Identify which cell holds the provided text, then report its [x, y] central coordinate. 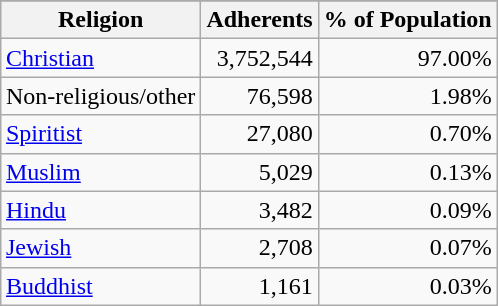
0.70% [408, 134]
0.03% [408, 286]
5,029 [260, 172]
2,708 [260, 248]
0.07% [408, 248]
27,080 [260, 134]
Muslim [100, 172]
Adherents [260, 20]
0.09% [408, 210]
Jewish [100, 248]
Non-religious/other [100, 96]
Spiritist [100, 134]
Christian [100, 58]
0.13% [408, 172]
3,482 [260, 210]
97.00% [408, 58]
Religion [100, 20]
3,752,544 [260, 58]
% of Population [408, 20]
76,598 [260, 96]
1.98% [408, 96]
Buddhist [100, 286]
1,161 [260, 286]
Hindu [100, 210]
